Return [x, y] of the center of cell containing provided text 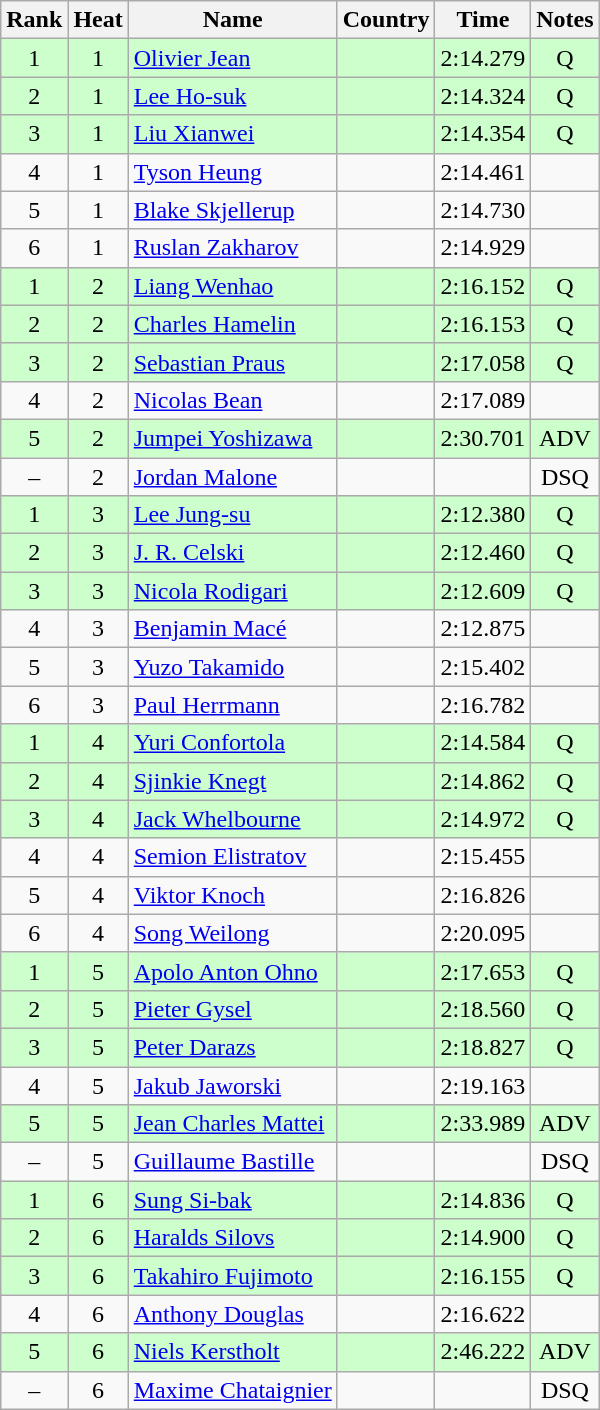
Sjinkie Knegt [232, 781]
2:14.836 [483, 1200]
Haralds Silovs [232, 1238]
2:15.455 [483, 857]
Viktor Knoch [232, 895]
2:14.900 [483, 1238]
Jumpei Yoshizawa [232, 438]
Heat [98, 20]
2:12.460 [483, 553]
2:16.152 [483, 286]
Olivier Jean [232, 58]
Sung Si-bak [232, 1200]
2:14.279 [483, 58]
2:16.153 [483, 324]
2:17.058 [483, 362]
Apolo Anton Ohno [232, 971]
2:14.461 [483, 172]
Pieter Gysel [232, 1009]
J. R. Celski [232, 553]
Takahiro Fujimoto [232, 1276]
2:16.622 [483, 1314]
2:14.324 [483, 96]
Jack Whelbourne [232, 819]
Lee Jung-su [232, 515]
Niels Kerstholt [232, 1352]
Yuri Confortola [232, 743]
Anthony Douglas [232, 1314]
Blake Skjellerup [232, 210]
2:14.730 [483, 210]
Ruslan Zakharov [232, 248]
2:18.560 [483, 1009]
Liu Xianwei [232, 134]
Country [386, 20]
Time [483, 20]
Song Weilong [232, 933]
2:14.972 [483, 819]
Notes [565, 20]
2:30.701 [483, 438]
Semion Elistratov [232, 857]
2:12.875 [483, 629]
Tyson Heung [232, 172]
Nicola Rodigari [232, 591]
2:46.222 [483, 1352]
2:15.402 [483, 667]
Benjamin Macé [232, 629]
Name [232, 20]
Peter Darazs [232, 1047]
Guillaume Bastille [232, 1162]
2:16.826 [483, 895]
2:19.163 [483, 1085]
2:17.089 [483, 400]
Jordan Malone [232, 477]
Charles Hamelin [232, 324]
2:20.095 [483, 933]
2:33.989 [483, 1124]
2:12.609 [483, 591]
2:18.827 [483, 1047]
2:14.584 [483, 743]
Rank [34, 20]
Jean Charles Mattei [232, 1124]
2:14.354 [483, 134]
2:16.782 [483, 705]
2:17.653 [483, 971]
2:12.380 [483, 515]
Jakub Jaworski [232, 1085]
Liang Wenhao [232, 286]
Nicolas Bean [232, 400]
Lee Ho-suk [232, 96]
Maxime Chataignier [232, 1390]
Yuzo Takamido [232, 667]
Paul Herrmann [232, 705]
2:16.155 [483, 1276]
Sebastian Praus [232, 362]
2:14.929 [483, 248]
2:14.862 [483, 781]
